Detect which cell encompasses the target text, then output its [x, y] center coordinate. 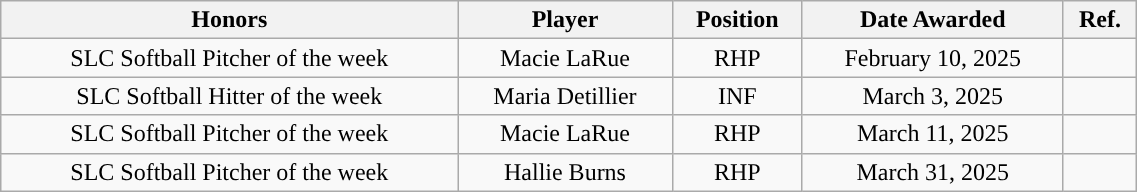
March 31, 2025 [932, 172]
Position [737, 20]
Honors [230, 20]
Maria Detillier [565, 96]
Player [565, 20]
March 3, 2025 [932, 96]
February 10, 2025 [932, 58]
Date Awarded [932, 20]
INF [737, 96]
Hallie Burns [565, 172]
Ref. [1100, 20]
SLC Softball Hitter of the week [230, 96]
March 11, 2025 [932, 134]
